Provide the [x, y] coordinate of the cell's center where the given text is located.  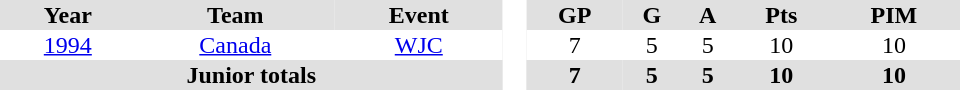
G [652, 15]
Event [419, 15]
1994 [68, 45]
Pts [782, 15]
A [708, 15]
Canada [236, 45]
WJC [419, 45]
Year [68, 15]
GP [574, 15]
Team [236, 15]
PIM [894, 15]
Junior totals [252, 75]
